Pinpoint the cell where the given text exists, returning its (X, Y) midpoint coordinate. 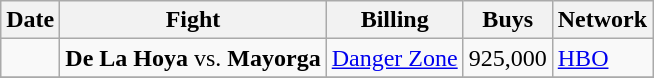
Danger Zone (394, 58)
De La Hoya vs. Mayorga (193, 58)
HBO (602, 58)
925,000 (508, 58)
Billing (394, 20)
Fight (193, 20)
Date (30, 20)
Buys (508, 20)
Network (602, 20)
